Search for the cell housing the specified text and yield its [X, Y] center coordinate. 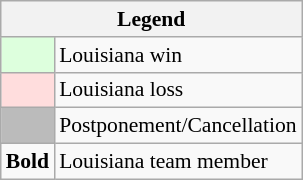
Postponement/Cancellation [178, 126]
Louisiana loss [178, 90]
Legend [152, 19]
Louisiana team member [178, 162]
Louisiana win [178, 55]
Bold [28, 162]
